Find where the given text appears and provide that cell's center as [x, y] coordinate. 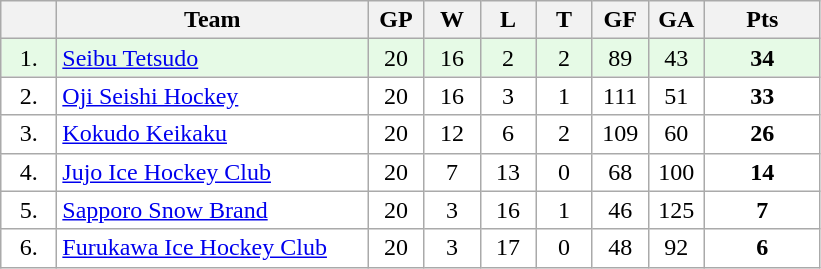
GF [620, 20]
GA [676, 20]
12 [452, 134]
100 [676, 172]
109 [620, 134]
34 [762, 58]
48 [620, 248]
Sapporo Snow Brand [212, 210]
2. [29, 96]
Kokudo Keikaku [212, 134]
GP [396, 20]
60 [676, 134]
Pts [762, 20]
33 [762, 96]
14 [762, 172]
4. [29, 172]
Furukawa Ice Hockey Club [212, 248]
13 [508, 172]
5. [29, 210]
W [452, 20]
46 [620, 210]
26 [762, 134]
51 [676, 96]
17 [508, 248]
Jujo Ice Hockey Club [212, 172]
92 [676, 248]
1. [29, 58]
43 [676, 58]
T [564, 20]
125 [676, 210]
Team [212, 20]
Seibu Tetsudo [212, 58]
L [508, 20]
89 [620, 58]
3. [29, 134]
Oji Seishi Hockey [212, 96]
6. [29, 248]
68 [620, 172]
111 [620, 96]
